Output the (X, Y) coordinate of the center of the cell containing the given text.  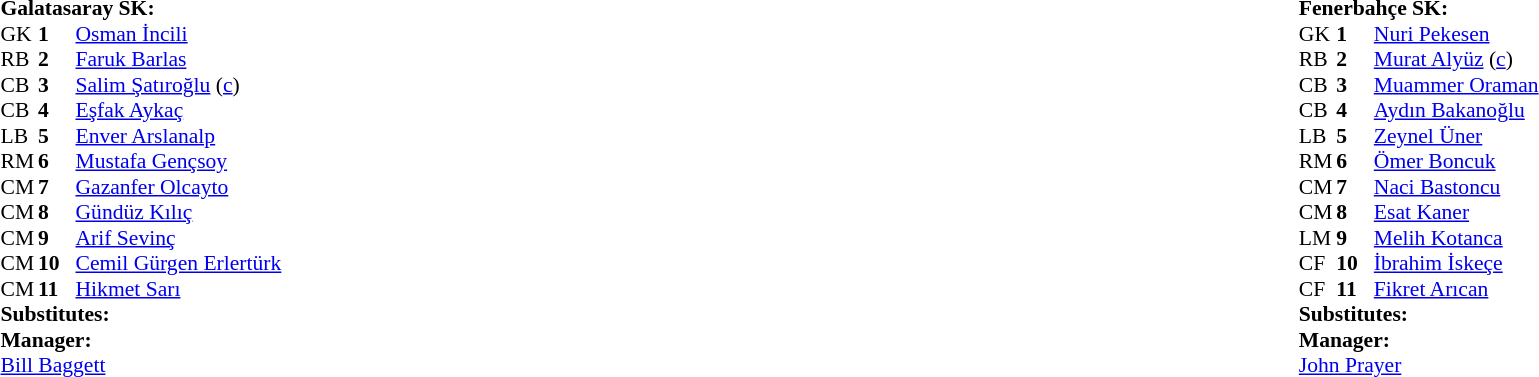
Naci Bastoncu (1456, 187)
Enver Arslanalp (179, 136)
Cemil Gürgen Erlertürk (179, 263)
Esat Kaner (1456, 213)
İbrahim İskeçe (1456, 263)
Fikret Arıcan (1456, 289)
Murat Alyüz (c) (1456, 59)
Mustafa Gençsoy (179, 161)
Zeynel Üner (1456, 136)
Muammer Oraman (1456, 85)
Arif Sevinç (179, 238)
Hikmet Sarı (179, 289)
Gazanfer Olcayto (179, 187)
LM (1318, 238)
Faruk Barlas (179, 59)
Gündüz Kılıç (179, 213)
Salim Şatıroğlu (c) (179, 85)
Melih Kotanca (1456, 238)
Ömer Boncuk (1456, 161)
Aydın Bakanoğlu (1456, 111)
Eşfak Aykaç (179, 111)
Osman İncili (179, 34)
Nuri Pekesen (1456, 34)
